Return the (X, Y) coordinate for the center point of the cell that contains the specified text.  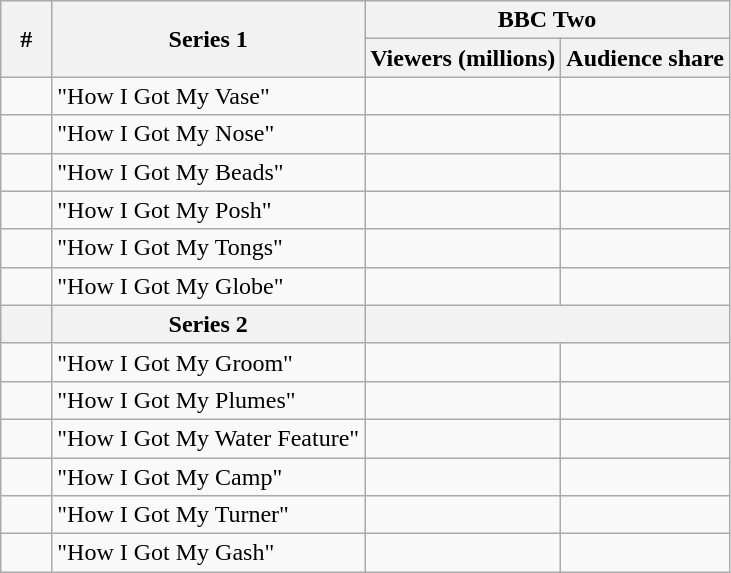
Audience share (646, 58)
"How I Got My Vase" (208, 96)
"How I Got My Gash" (208, 553)
"How I Got My Groom" (208, 362)
Series 1 (208, 39)
"How I Got My Posh" (208, 210)
"How I Got My Plumes" (208, 400)
Series 2 (208, 324)
BBC Two (548, 20)
"How I Got My Tongs" (208, 248)
# (26, 39)
Viewers (millions) (463, 58)
"How I Got My Beads" (208, 172)
"How I Got My Camp" (208, 477)
"How I Got My Water Feature" (208, 438)
"How I Got My Globe" (208, 286)
"How I Got My Nose" (208, 134)
"How I Got My Turner" (208, 515)
